Pinpoint the cell where the given text exists, returning its (X, Y) midpoint coordinate. 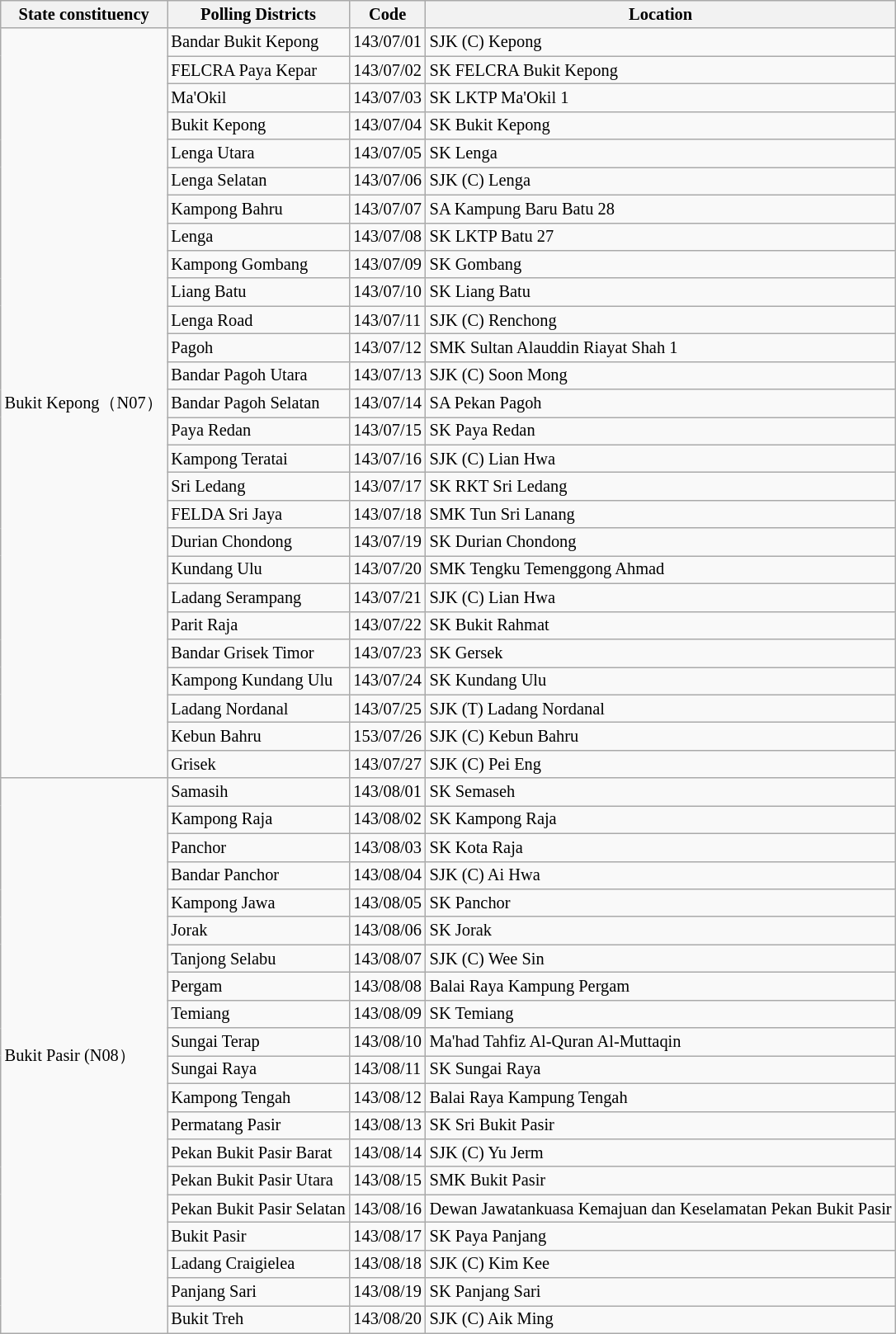
Ladang Serampang (257, 597)
Kampong Bahru (257, 209)
SJK (C) Lenga (661, 181)
Kampong Tengah (257, 1097)
SK Panjang Sari (661, 1292)
Sungai Raya (257, 1069)
SK Bukit Kepong (661, 125)
SJK (C) Wee Sin (661, 959)
Pergam (257, 986)
143/07/27 (387, 764)
Kundang Ulu (257, 569)
143/07/12 (387, 347)
SJK (C) Ai Hwa (661, 875)
143/08/03 (387, 847)
143/08/18 (387, 1264)
143/07/09 (387, 264)
153/07/26 (387, 736)
Kampong Teratai (257, 459)
143/07/21 (387, 597)
Lenga Selatan (257, 181)
SK Kampong Raja (661, 819)
SK Paya Redan (661, 431)
143/07/22 (387, 625)
SK Lenga (661, 153)
143/07/11 (387, 320)
SJK (C) Kebun Bahru (661, 736)
SJK (T) Ladang Nordanal (661, 709)
Polling Districts (257, 14)
Pekan Bukit Pasir Utara (257, 1181)
Pekan Bukit Pasir Selatan (257, 1209)
SK Durian Chondong (661, 542)
143/08/04 (387, 875)
143/08/20 (387, 1319)
Kampong Gombang (257, 264)
FELDA Sri Jaya (257, 514)
143/08/02 (387, 819)
SK Gombang (661, 264)
Ladang Craigielea (257, 1264)
Tanjong Selabu (257, 959)
143/08/11 (387, 1069)
Sri Ledang (257, 486)
Bandar Bukit Kepong (257, 42)
Durian Chondong (257, 542)
Lenga (257, 237)
Jorak (257, 931)
143/08/06 (387, 931)
Bukit Treh (257, 1319)
143/08/12 (387, 1097)
SK Jorak (661, 931)
SK Semaseh (661, 792)
Bukit Kepong（N07） (84, 403)
Bandar Pagoh Selatan (257, 403)
SJK (C) Kim Kee (661, 1264)
143/07/14 (387, 403)
143/08/07 (387, 959)
143/07/20 (387, 569)
143/07/07 (387, 209)
143/07/06 (387, 181)
143/08/13 (387, 1125)
Bandar Grisek Timor (257, 653)
SK Paya Panjang (661, 1236)
SJK (C) Yu Jerm (661, 1153)
State constituency (84, 14)
Balai Raya Kampung Pergam (661, 986)
SK Kota Raja (661, 847)
SJK (C) Kepong (661, 42)
143/07/18 (387, 514)
143/07/19 (387, 542)
FELCRA Paya Kepar (257, 70)
SK Liang Batu (661, 292)
SK Sri Bukit Pasir (661, 1125)
143/08/09 (387, 1014)
Permatang Pasir (257, 1125)
Panchor (257, 847)
SJK (C) Renchong (661, 320)
Pekan Bukit Pasir Barat (257, 1153)
SK LKTP Batu 27 (661, 237)
143/07/25 (387, 709)
143/07/16 (387, 459)
143/07/08 (387, 237)
143/08/01 (387, 792)
143/07/05 (387, 153)
Bukit Pasir (N08） (84, 1056)
Ma'Okil (257, 97)
Panjang Sari (257, 1292)
SMK Tun Sri Lanang (661, 514)
Lenga Road (257, 320)
SK Bukit Rahmat (661, 625)
143/08/05 (387, 903)
143/07/10 (387, 292)
SMK Tengku Temenggong Ahmad (661, 569)
143/07/01 (387, 42)
Kampong Raja (257, 819)
143/07/23 (387, 653)
143/08/10 (387, 1042)
Dewan Jawatankuasa Kemajuan dan Keselamatan Pekan Bukit Pasir (661, 1209)
SJK (C) Pei Eng (661, 764)
Kampong Kundang Ulu (257, 681)
Balai Raya Kampung Tengah (661, 1097)
Bukit Pasir (257, 1236)
SK Kundang Ulu (661, 681)
SK Sungai Raya (661, 1069)
SA Pekan Pagoh (661, 403)
SK FELCRA Bukit Kepong (661, 70)
Kebun Bahru (257, 736)
SK Temiang (661, 1014)
Bukit Kepong (257, 125)
SMK Sultan Alauddin Riayat Shah 1 (661, 347)
Location (661, 14)
Bandar Pagoh Utara (257, 375)
143/07/03 (387, 97)
Paya Redan (257, 431)
143/08/16 (387, 1209)
143/08/14 (387, 1153)
SMK Bukit Pasir (661, 1181)
SK LKTP Ma'Okil 1 (661, 97)
143/08/19 (387, 1292)
SK Gersek (661, 653)
143/07/13 (387, 375)
143/08/08 (387, 986)
SK Panchor (661, 903)
Parit Raja (257, 625)
143/07/04 (387, 125)
143/07/02 (387, 70)
143/07/24 (387, 681)
Pagoh (257, 347)
Sungai Terap (257, 1042)
143/07/17 (387, 486)
Ladang Nordanal (257, 709)
Kampong Jawa (257, 903)
Ma'had Tahfiz Al-Quran Al-Muttaqin (661, 1042)
Liang Batu (257, 292)
SJK (C) Soon Mong (661, 375)
Samasih (257, 792)
SJK (C) Aik Ming (661, 1319)
Bandar Panchor (257, 875)
Code (387, 14)
143/08/17 (387, 1236)
Grisek (257, 764)
SA Kampung Baru Batu 28 (661, 209)
SK RKT Sri Ledang (661, 486)
143/08/15 (387, 1181)
Lenga Utara (257, 153)
Temiang (257, 1014)
143/07/15 (387, 431)
